Pinpoint the cell where the given text exists, returning its (x, y) midpoint coordinate. 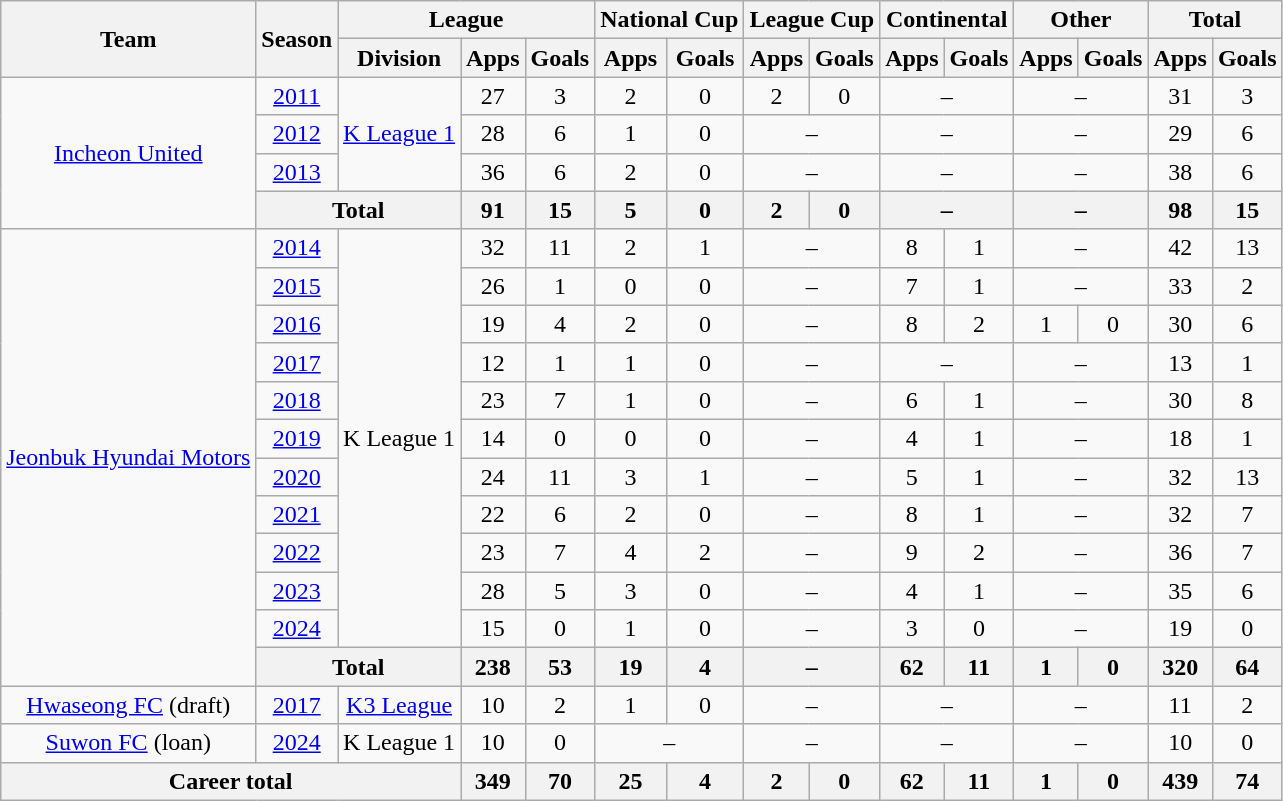
Suwon FC (loan) (128, 743)
Incheon United (128, 153)
2018 (297, 400)
2023 (297, 591)
18 (1180, 438)
Jeonbuk Hyundai Motors (128, 458)
53 (560, 667)
14 (493, 438)
42 (1180, 248)
K3 League (400, 705)
29 (1180, 134)
League (466, 20)
27 (493, 96)
2014 (297, 248)
2013 (297, 172)
9 (912, 553)
Hwaseong FC (draft) (128, 705)
2011 (297, 96)
26 (493, 286)
Other (1081, 20)
2015 (297, 286)
Career total (231, 781)
2022 (297, 553)
24 (493, 477)
National Cup (670, 20)
38 (1180, 172)
64 (1247, 667)
2016 (297, 324)
35 (1180, 591)
74 (1247, 781)
238 (493, 667)
349 (493, 781)
Season (297, 39)
2021 (297, 515)
439 (1180, 781)
2012 (297, 134)
Division (400, 58)
22 (493, 515)
91 (493, 210)
70 (560, 781)
2019 (297, 438)
320 (1180, 667)
2020 (297, 477)
98 (1180, 210)
Team (128, 39)
33 (1180, 286)
Continental (947, 20)
12 (493, 362)
League Cup (812, 20)
31 (1180, 96)
25 (631, 781)
